Find where the given text appears and provide that cell's center as [X, Y] coordinate. 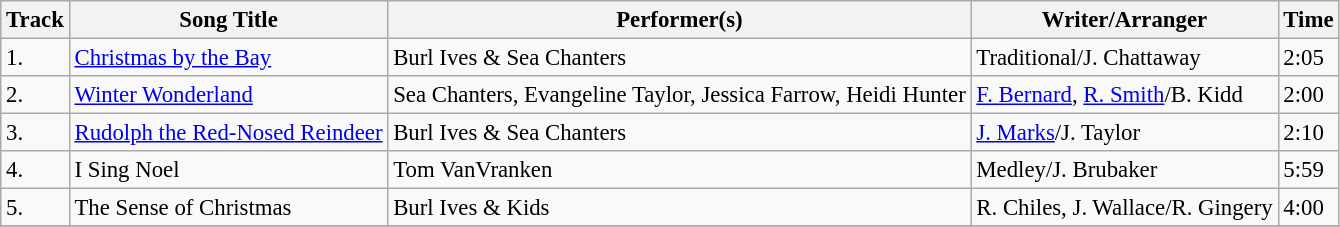
J. Marks/J. Taylor [1124, 133]
4. [35, 170]
Performer(s) [680, 20]
The Sense of Christmas [228, 208]
Medley/J. Brubaker [1124, 170]
Track [35, 20]
Time [1308, 20]
Traditional/J. Chattaway [1124, 58]
Writer/Arranger [1124, 20]
2:00 [1308, 95]
4:00 [1308, 208]
R. Chiles, J. Wallace/R. Gingery [1124, 208]
1. [35, 58]
Winter Wonderland [228, 95]
5:59 [1308, 170]
Sea Chanters, Evangeline Taylor, Jessica Farrow, Heidi Hunter [680, 95]
Rudolph the Red-Nosed Reindeer [228, 133]
2:10 [1308, 133]
5. [35, 208]
2:05 [1308, 58]
2. [35, 95]
Burl Ives & Kids [680, 208]
3. [35, 133]
F. Bernard, R. Smith/B. Kidd [1124, 95]
Song Title [228, 20]
I Sing Noel [228, 170]
Tom VanVranken [680, 170]
Christmas by the Bay [228, 58]
